Output the [x, y] coordinate of the center of the cell containing the given text.  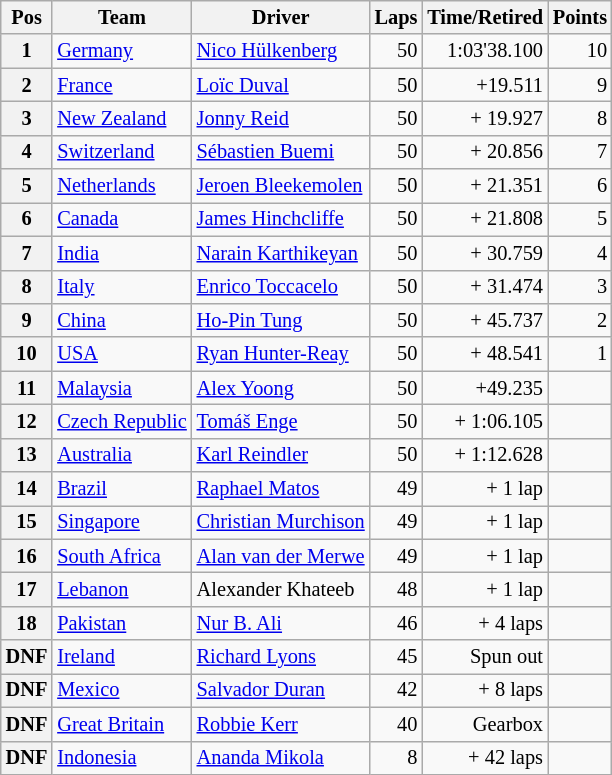
Alan van der Merwe [281, 556]
Time/Retired [485, 17]
Indonesia [122, 758]
15 [27, 522]
+ 1:06.105 [485, 421]
+19.511 [485, 85]
45 [396, 657]
+ 30.759 [485, 253]
Sébastien Buemi [281, 152]
Jonny Reid [281, 118]
Great Britain [122, 724]
Brazil [122, 489]
46 [396, 623]
18 [27, 623]
China [122, 320]
New Zealand [122, 118]
Team [122, 17]
Points [580, 17]
India [122, 253]
Pakistan [122, 623]
+ 1:12.628 [485, 455]
Alex Yoong [281, 388]
42 [396, 690]
+ 20.856 [485, 152]
Enrico Toccacelo [281, 287]
+ 48.541 [485, 354]
Laps [396, 17]
Nur B. Ali [281, 623]
+ 8 laps [485, 690]
Narain Karthikeyan [281, 253]
Raphael Matos [281, 489]
Jeroen Bleekemolen [281, 186]
40 [396, 724]
14 [27, 489]
+49.235 [485, 388]
Ho-Pin Tung [281, 320]
+ 42 laps [485, 758]
+ 19.927 [485, 118]
Nico Hülkenberg [281, 51]
Tomáš Enge [281, 421]
Karl Reindler [281, 455]
Italy [122, 287]
Richard Lyons [281, 657]
Ireland [122, 657]
Loïc Duval [281, 85]
Malaysia [122, 388]
Germany [122, 51]
+ 21.808 [485, 219]
13 [27, 455]
Ananda Mikola [281, 758]
France [122, 85]
Pos [27, 17]
48 [396, 589]
1:03'38.100 [485, 51]
16 [27, 556]
Singapore [122, 522]
Christian Murchison [281, 522]
James Hinchcliffe [281, 219]
South Africa [122, 556]
Netherlands [122, 186]
Spun out [485, 657]
Australia [122, 455]
Canada [122, 219]
+ 21.351 [485, 186]
+ 45.737 [485, 320]
Lebanon [122, 589]
Salvador Duran [281, 690]
+ 4 laps [485, 623]
11 [27, 388]
Alexander Khateeb [281, 589]
Switzerland [122, 152]
17 [27, 589]
Gearbox [485, 724]
Mexico [122, 690]
+ 31.474 [485, 287]
12 [27, 421]
USA [122, 354]
Driver [281, 17]
Czech Republic [122, 421]
Ryan Hunter-Reay [281, 354]
Robbie Kerr [281, 724]
